Capture the cell that displays the provided text and extract its (X, Y) central coordinate. 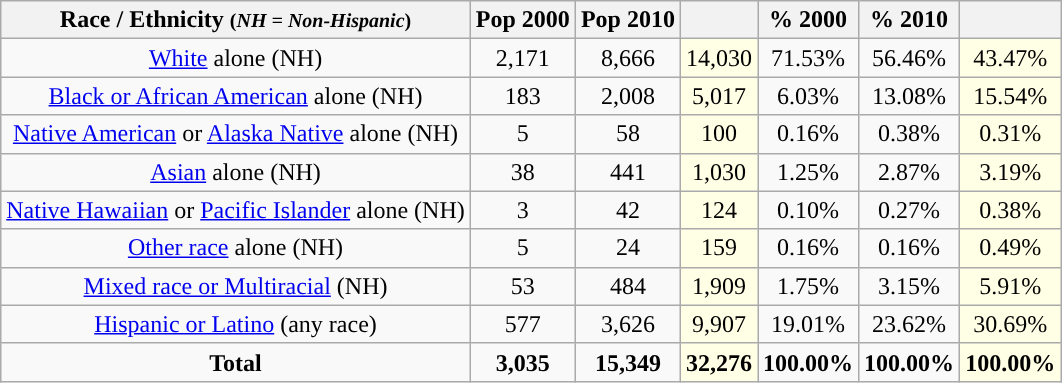
Pop 2000 (522, 20)
5,017 (718, 96)
3,035 (522, 362)
42 (628, 210)
56.46% (910, 58)
5.91% (1010, 286)
% 2010 (910, 20)
23.62% (910, 324)
1,909 (718, 286)
124 (718, 210)
Mixed race or Multiracial (NH) (236, 286)
3 (522, 210)
1.25% (808, 172)
Native American or Alaska Native alone (NH) (236, 134)
441 (628, 172)
Black or African American alone (NH) (236, 96)
15,349 (628, 362)
100 (718, 134)
38 (522, 172)
53 (522, 286)
159 (718, 248)
2,171 (522, 58)
White alone (NH) (236, 58)
8,666 (628, 58)
32,276 (718, 362)
15.54% (1010, 96)
Native Hawaiian or Pacific Islander alone (NH) (236, 210)
Other race alone (NH) (236, 248)
2,008 (628, 96)
Total (236, 362)
577 (522, 324)
1,030 (718, 172)
3.19% (1010, 172)
Pop 2010 (628, 20)
0.27% (910, 210)
183 (522, 96)
24 (628, 248)
484 (628, 286)
3.15% (910, 286)
58 (628, 134)
43.47% (1010, 58)
Race / Ethnicity (NH = Non-Hispanic) (236, 20)
19.01% (808, 324)
71.53% (808, 58)
Hispanic or Latino (any race) (236, 324)
30.69% (1010, 324)
6.03% (808, 96)
0.10% (808, 210)
% 2000 (808, 20)
1.75% (808, 286)
3,626 (628, 324)
9,907 (718, 324)
0.49% (1010, 248)
0.31% (1010, 134)
14,030 (718, 58)
2.87% (910, 172)
13.08% (910, 96)
Asian alone (NH) (236, 172)
